Identify which cell holds the provided text, then report its (x, y) central coordinate. 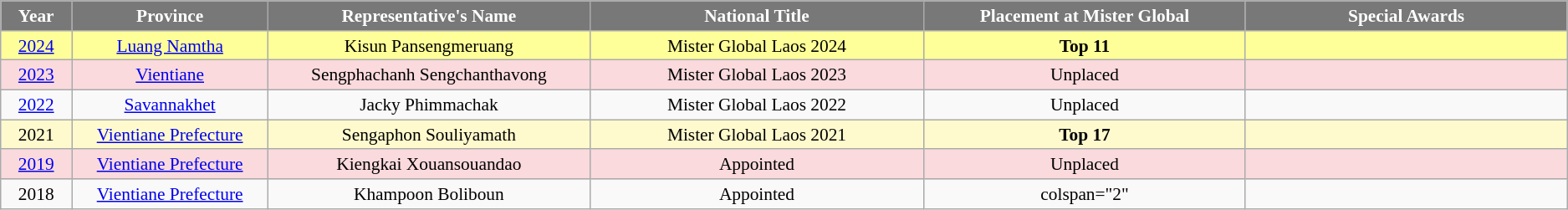
Luang Namtha (171, 46)
Jacky Phimmachak (430, 105)
Placement at Mister Global (1085, 16)
Mister Global Laos 2023 (757, 75)
Year (37, 16)
Khampoon Boliboun (430, 194)
2018 (37, 194)
Mister Global Laos 2021 (757, 135)
Top 17 (1085, 135)
2024 (37, 46)
Vientiane (171, 75)
Kisun Pansengmeruang (430, 46)
Province (171, 16)
Kiengkai Xouansouandao (430, 165)
Mister Global Laos 2024 (757, 46)
Mister Global Laos 2022 (757, 105)
Top 11 (1085, 46)
2022 (37, 105)
colspan="2" (1085, 194)
Special Awards (1407, 16)
Sengphachanh Sengchanthavong (430, 75)
Representative's Name (430, 16)
2021 (37, 135)
Savannakhet (171, 105)
2023 (37, 75)
Sengaphon Souliyamath (430, 135)
National Title (757, 16)
2019 (37, 165)
